Determine the [x, y] coordinate at the center of the cell enclosing the given text.  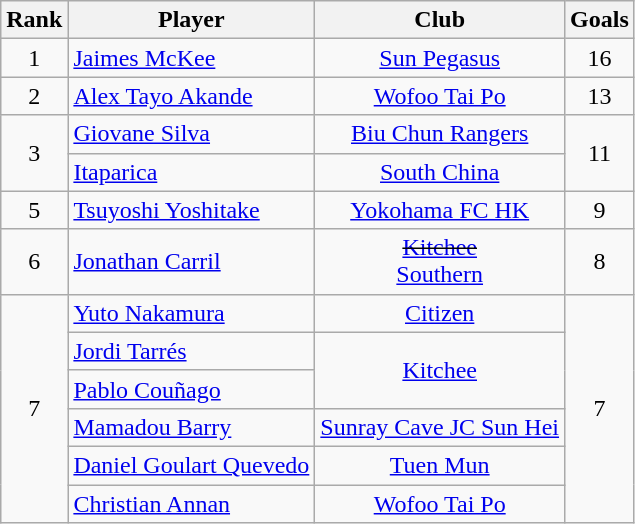
6 [34, 262]
Jonathan Carril [192, 262]
Yuto Nakamura [192, 313]
South China [440, 172]
Citizen [440, 313]
Itaparica [192, 172]
Mamadou Barry [192, 427]
2 [34, 96]
Jaimes McKee [192, 58]
9 [600, 210]
Pablo Couñago [192, 389]
Biu Chun Rangers [440, 134]
KitcheeSouthern [440, 262]
8 [600, 262]
5 [34, 210]
Giovane Silva [192, 134]
1 [34, 58]
Player [192, 20]
Alex Tayo Akande [192, 96]
Yokohama FC HK [440, 210]
Club [440, 20]
Goals [600, 20]
16 [600, 58]
Kitchee [440, 370]
3 [34, 153]
Rank [34, 20]
Jordi Tarrés [192, 351]
11 [600, 153]
Tsuyoshi Yoshitake [192, 210]
Sun Pegasus [440, 58]
Daniel Goulart Quevedo [192, 465]
Christian Annan [192, 503]
13 [600, 96]
Tuen Mun [440, 465]
Sunray Cave JC Sun Hei [440, 427]
